Output the (X, Y) coordinate of the center of the cell containing the given text.  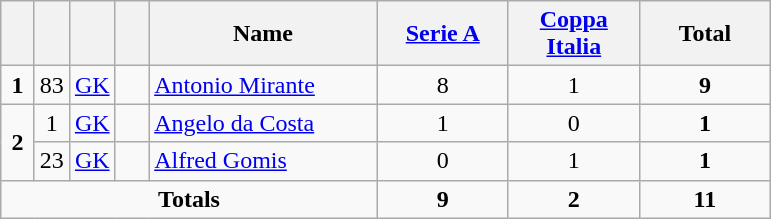
Alfred Gomis (264, 161)
Name (264, 34)
11 (704, 199)
Totals (189, 199)
Antonio Mirante (264, 85)
Total (704, 34)
83 (52, 85)
8 (442, 85)
23 (52, 161)
Coppa Italia (574, 34)
Serie A (442, 34)
Angelo da Costa (264, 123)
